For the text-containing cell, return its midpoint in [X, Y] coordinate format. 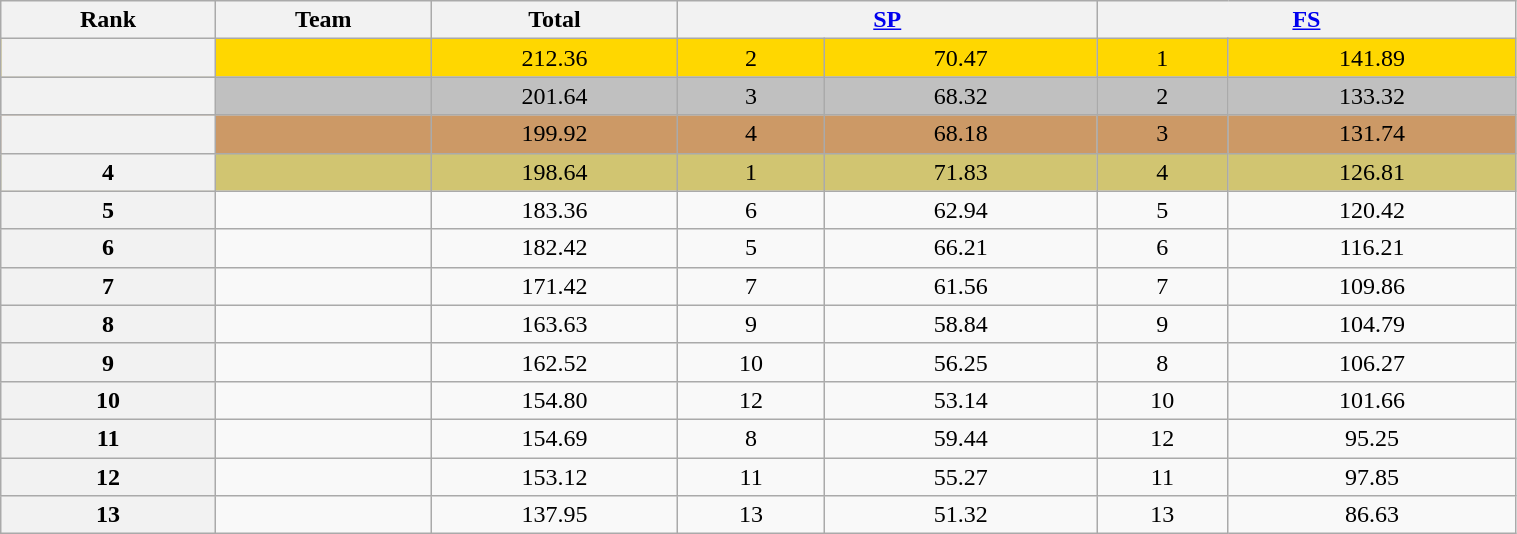
154.69 [554, 438]
153.12 [554, 477]
131.74 [1372, 134]
163.63 [554, 324]
109.86 [1372, 286]
137.95 [554, 515]
51.32 [960, 515]
SP [888, 20]
182.42 [554, 248]
212.36 [554, 58]
154.80 [554, 400]
106.27 [1372, 362]
71.83 [960, 172]
116.21 [1372, 248]
95.25 [1372, 438]
68.18 [960, 134]
126.81 [1372, 172]
Rank [108, 20]
86.63 [1372, 515]
133.32 [1372, 96]
101.66 [1372, 400]
162.52 [554, 362]
61.56 [960, 286]
201.64 [554, 96]
Total [554, 20]
199.92 [554, 134]
70.47 [960, 58]
56.25 [960, 362]
68.32 [960, 96]
62.94 [960, 210]
97.85 [1372, 477]
141.89 [1372, 58]
120.42 [1372, 210]
104.79 [1372, 324]
FS [1306, 20]
55.27 [960, 477]
183.36 [554, 210]
59.44 [960, 438]
198.64 [554, 172]
171.42 [554, 286]
Team [323, 20]
53.14 [960, 400]
58.84 [960, 324]
66.21 [960, 248]
